Locate the cell with the specified text and output its [X, Y] center coordinate. 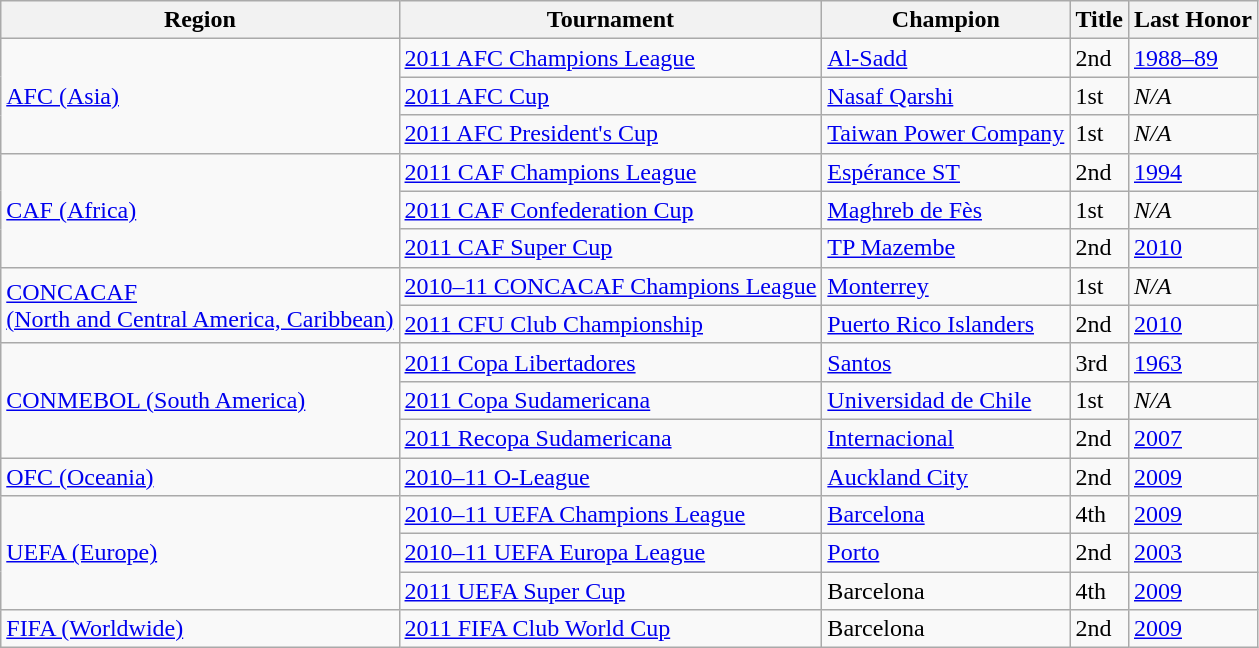
2011 AFC President's Cup [610, 134]
2011 UEFA Super Cup [610, 591]
UEFA (Europe) [200, 553]
Champion [946, 20]
2011 Recopa Sudamericana [610, 438]
2011 AFC Champions League [610, 58]
Al-Sadd [946, 58]
1988–89 [1192, 58]
Tournament [610, 20]
Internacional [946, 438]
TP Mazembe [946, 248]
2011 Copa Libertadores [610, 362]
Maghreb de Fès [946, 210]
CAF (Africa) [200, 210]
2011 CAF Confederation Cup [610, 210]
2003 [1192, 553]
2010–11 UEFA Europa League [610, 553]
1963 [1192, 362]
OFC (Oceania) [200, 477]
2010–11 O-League [610, 477]
2011 CAF Champions League [610, 172]
Title [1100, 20]
Puerto Rico Islanders [946, 324]
2011 FIFA Club World Cup [610, 629]
Taiwan Power Company [946, 134]
Nasaf Qarshi [946, 96]
2010–11 CONCACAF Champions League [610, 286]
Santos [946, 362]
2011 CAF Super Cup [610, 248]
Porto [946, 553]
1994 [1192, 172]
AFC (Asia) [200, 96]
CONMEBOL (South America) [200, 400]
CONCACAF(North and Central America, Caribbean) [200, 305]
2007 [1192, 438]
2011 Copa Sudamericana [610, 400]
3rd [1100, 362]
Universidad de Chile [946, 400]
FIFA (Worldwide) [200, 629]
Last Honor [1192, 20]
Monterrey [946, 286]
Region [200, 20]
2011 CFU Club Championship [610, 324]
2011 AFC Cup [610, 96]
Espérance ST [946, 172]
2010–11 UEFA Champions League [610, 515]
Auckland City [946, 477]
